For the text-containing cell, return its midpoint in [X, Y] coordinate format. 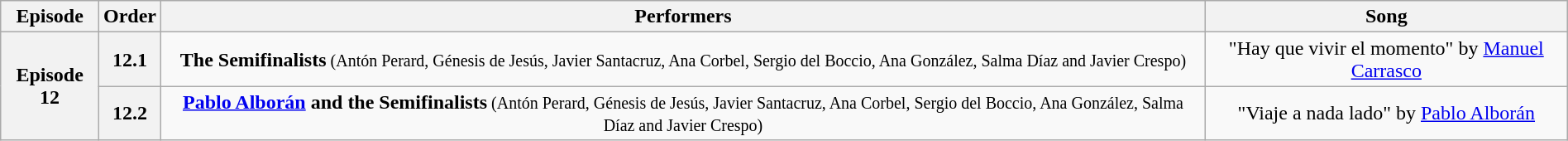
"Viaje a nada lado" by Pablo Alborán [1386, 113]
Episode [50, 17]
12.2 [131, 113]
Order [131, 17]
Song [1386, 17]
The Semifinalists (Antón Perard, Génesis de Jesús, Javier Santacruz, Ana Corbel, Sergio del Boccio, Ana González, Salma Díaz and Javier Crespo) [683, 60]
Episode 12 [50, 86]
12.1 [131, 60]
"Hay que vivir el momento" by Manuel Carrasco [1386, 60]
Performers [683, 17]
